For the text-containing cell, return its midpoint in (x, y) coordinate format. 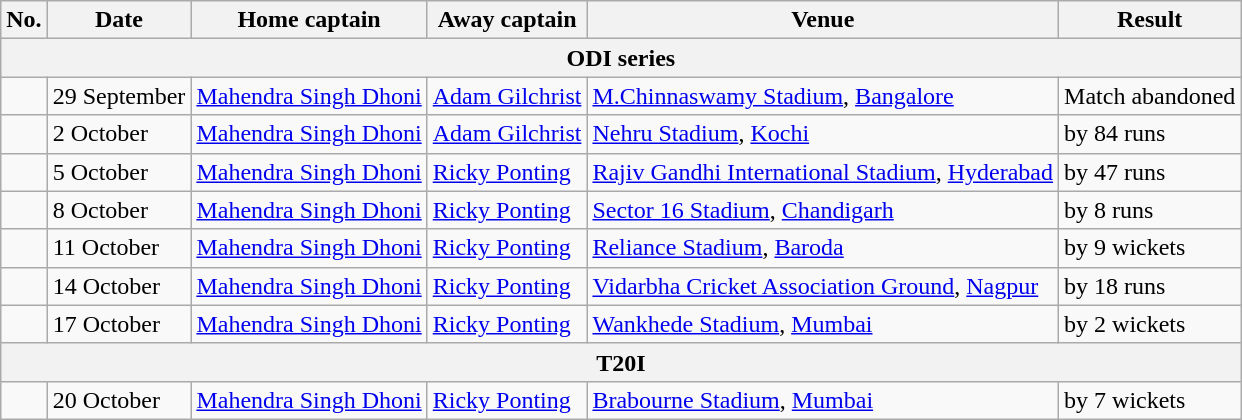
Vidarbha Cricket Association Ground, Nagpur (823, 286)
by 18 runs (1150, 286)
29 September (119, 96)
by 7 wickets (1150, 400)
Away captain (507, 20)
Match abandoned (1150, 96)
Result (1150, 20)
Sector 16 Stadium, Chandigarh (823, 210)
No. (24, 20)
Brabourne Stadium, Mumbai (823, 400)
by 8 runs (1150, 210)
Date (119, 20)
Venue (823, 20)
2 October (119, 134)
Nehru Stadium, Kochi (823, 134)
M.Chinnaswamy Stadium, Bangalore (823, 96)
8 October (119, 210)
Wankhede Stadium, Mumbai (823, 324)
by 2 wickets (1150, 324)
14 October (119, 286)
5 October (119, 172)
ODI series (621, 58)
Reliance Stadium, Baroda (823, 248)
17 October (119, 324)
11 October (119, 248)
Rajiv Gandhi International Stadium, Hyderabad (823, 172)
20 October (119, 400)
by 9 wickets (1150, 248)
by 47 runs (1150, 172)
T20I (621, 362)
by 84 runs (1150, 134)
Home captain (309, 20)
